Return the (x, y) coordinate for the center point of the cell that contains the specified text.  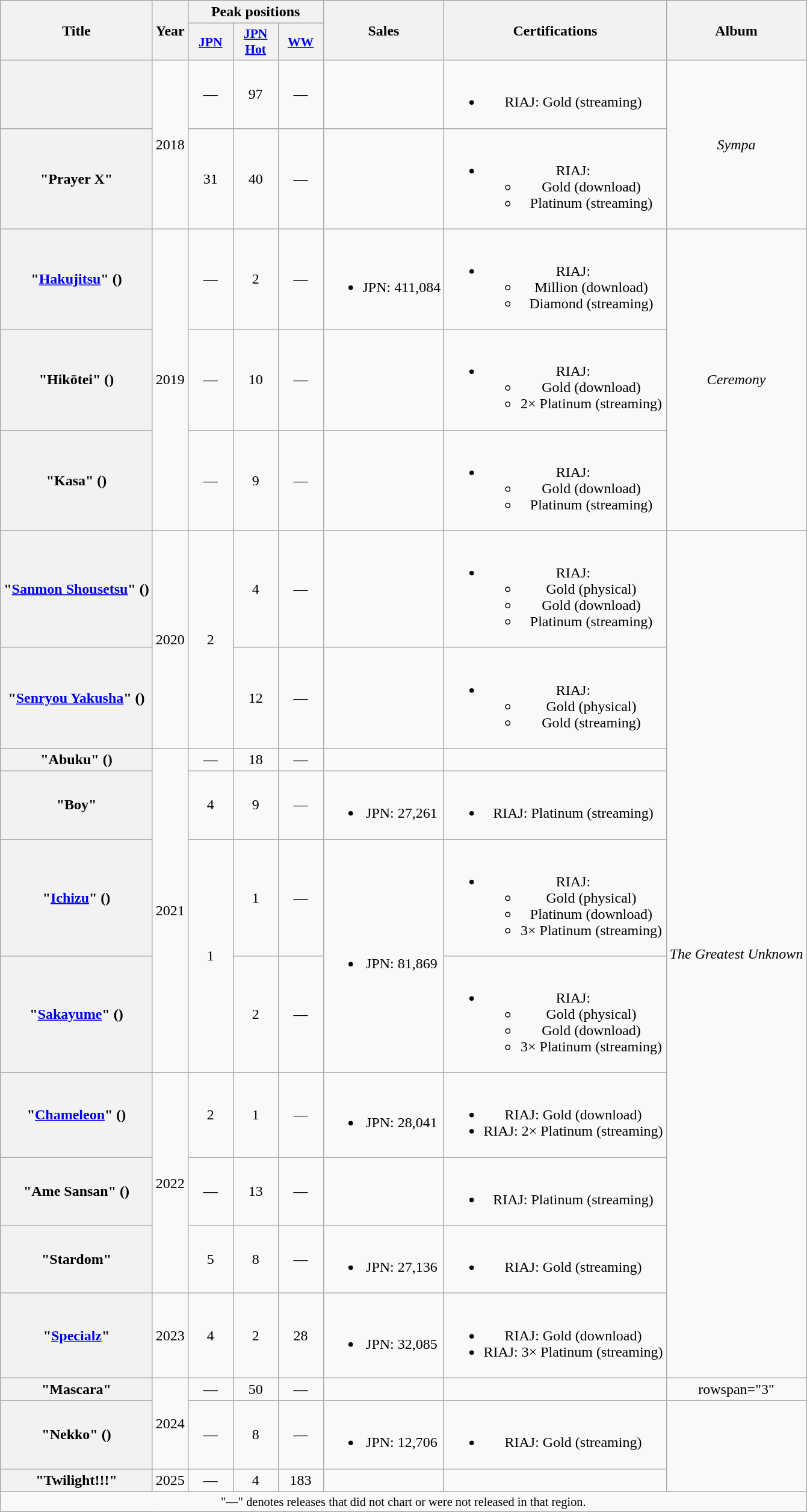
"Nekko" () (76, 1434)
Sympa (737, 145)
18 (255, 759)
RIAJ: Gold (download)RIAJ: 3× Platinum (streaming) (555, 1336)
2023 (170, 1336)
Year (170, 30)
RIAJ:Million (download)Diamond (streaming) (555, 279)
"Sanmon Shousetsu" () (76, 589)
JPN: 27,261 (384, 804)
JPN: 411,084 (384, 279)
"Mascara" (76, 1389)
"Twilight!!!" (76, 1480)
JPN: 28,041 (384, 1115)
2025 (170, 1480)
"Prayer X" (76, 178)
"—" denotes releases that did not chart or were not released in that region. (403, 1502)
10 (255, 379)
RIAJ:Gold (download)2× Platinum (streaming) (555, 379)
"Sakayume" () (76, 1015)
JPNHot (255, 42)
RIAJ:Gold (physical)Gold (download)3× Platinum (streaming) (555, 1015)
Title (76, 30)
12 (255, 697)
The Greatest Unknown (737, 954)
RIAJ: Gold (download)RIAJ: 2× Platinum (streaming) (555, 1115)
"Stardom" (76, 1260)
"Ichizu" () (76, 898)
"Hakujitsu" () (76, 279)
5 (211, 1260)
2021 (170, 910)
28 (301, 1336)
"Senryou Yakusha" () (76, 697)
Sales (384, 30)
"Boy" (76, 804)
183 (301, 1480)
RIAJ:Gold (physical)Gold (download)Platinum (streaming) (555, 589)
"Chameleon" () (76, 1115)
40 (255, 178)
31 (211, 178)
RIAJ:Gold (physical)Gold (streaming) (555, 697)
JPN: 81,869 (384, 956)
Peak positions (255, 12)
"Specialz" (76, 1336)
WW (301, 42)
2018 (170, 145)
Album (737, 30)
2020 (170, 639)
50 (255, 1389)
"Hikōtei" () (76, 379)
rowspan="3" (737, 1389)
13 (255, 1191)
JPN: 32,085 (384, 1336)
"Ame Sansan" () (76, 1191)
"Kasa" () (76, 481)
RIAJ:Gold (physical)Platinum (download)3× Platinum (streaming) (555, 898)
JPN: 27,136 (384, 1260)
Ceremony (737, 379)
JPN (211, 42)
"Abuku" () (76, 759)
2022 (170, 1183)
JPN: 12,706 (384, 1434)
2019 (170, 379)
Certifications (555, 30)
97 (255, 94)
2024 (170, 1423)
